Scan for the cell matching the given text and deliver its [x, y] coordinate at center. 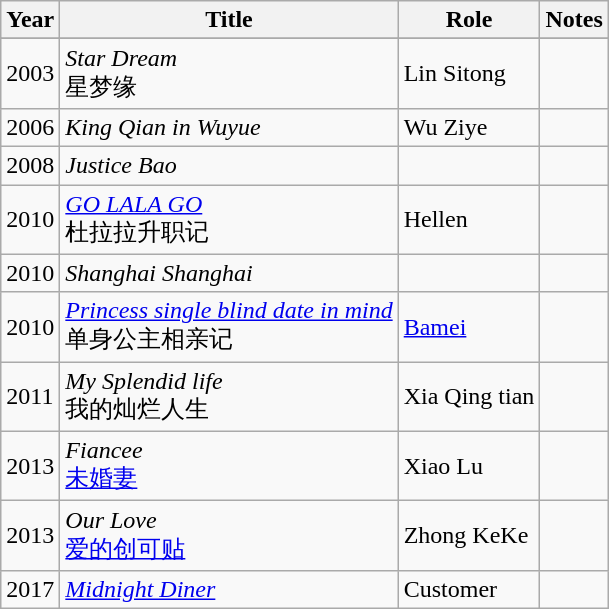
Midnight Diner [229, 589]
2008 [30, 165]
Title [229, 20]
2017 [30, 589]
Princess single blind date in mind单身公主相亲记 [229, 327]
Lin Sitong [469, 74]
Role [469, 20]
Bamei [469, 327]
2003 [30, 74]
Wu Ziye [469, 127]
Star Dream星梦缘 [229, 74]
2011 [30, 397]
Zhong KeKe [469, 536]
Justice Bao [229, 165]
Xia Qing tian [469, 397]
My Splendid life我的灿烂人生 [229, 397]
King Qian in Wuyue [229, 127]
2006 [30, 127]
Xiao Lu [469, 466]
Year [30, 20]
Customer [469, 589]
Our Love 爱的创可贴 [229, 536]
Notes [574, 20]
Shanghai Shanghai [229, 273]
Hellen [469, 219]
Fiancee 未婚妻 [229, 466]
GO LALA GO杜拉拉升职记 [229, 219]
